Identify which cell holds the provided text, then report its (X, Y) central coordinate. 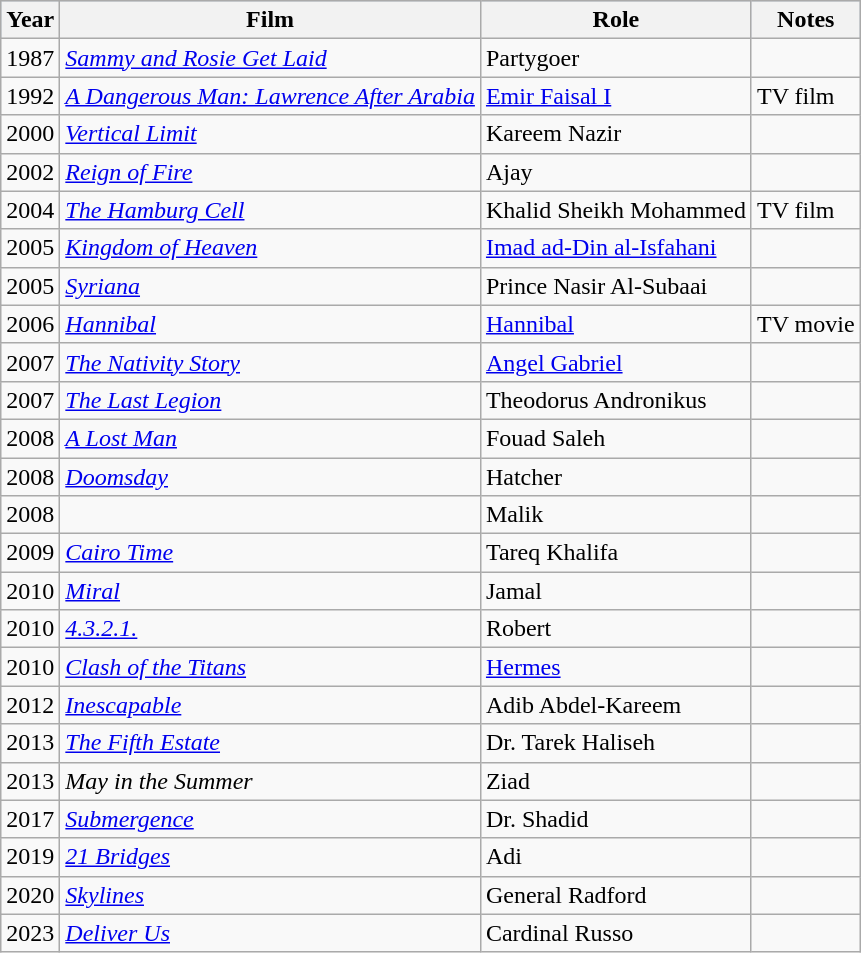
Syriana (270, 286)
Tareq Khalifa (616, 553)
Dr. Tarek Haliseh (616, 743)
The Hamburg Cell (270, 210)
Dr. Shadid (616, 819)
4.3.2.1. (270, 629)
TV movie (806, 324)
2009 (30, 553)
Fouad Saleh (616, 438)
Year (30, 20)
The Nativity Story (270, 362)
Skylines (270, 895)
Khalid Sheikh Mohammed (616, 210)
Adi (616, 857)
Kareem Nazir (616, 134)
Theodorus Andronikus (616, 400)
2020 (30, 895)
Adib Abdel-Kareem (616, 705)
2023 (30, 933)
Notes (806, 20)
The Last Legion (270, 400)
2017 (30, 819)
General Radford (616, 895)
Film (270, 20)
2000 (30, 134)
A Lost Man (270, 438)
A Dangerous Man: Lawrence After Arabia (270, 96)
1992 (30, 96)
Jamal (616, 591)
Vertical Limit (270, 134)
Submergence (270, 819)
Deliver Us (270, 933)
Cairo Time (270, 553)
Doomsday (270, 477)
Reign of Fire (270, 172)
Role (616, 20)
21 Bridges (270, 857)
Angel Gabriel (616, 362)
Sammy and Rosie Get Laid (270, 58)
Hermes (616, 667)
The Fifth Estate (270, 743)
Ajay (616, 172)
1987 (30, 58)
2002 (30, 172)
Imad ad-Din al-Isfahani (616, 248)
Partygoer (616, 58)
Ziad (616, 781)
2012 (30, 705)
Clash of the Titans (270, 667)
Malik (616, 515)
Robert (616, 629)
2019 (30, 857)
Kingdom of Heaven (270, 248)
Emir Faisal I (616, 96)
2004 (30, 210)
2006 (30, 324)
Prince Nasir Al-Subaai (616, 286)
Inescapable (270, 705)
Hatcher (616, 477)
Cardinal Russo (616, 933)
May in the Summer (270, 781)
Miral (270, 591)
